Provide the [X, Y] coordinate of the cell's center where the given text is located.  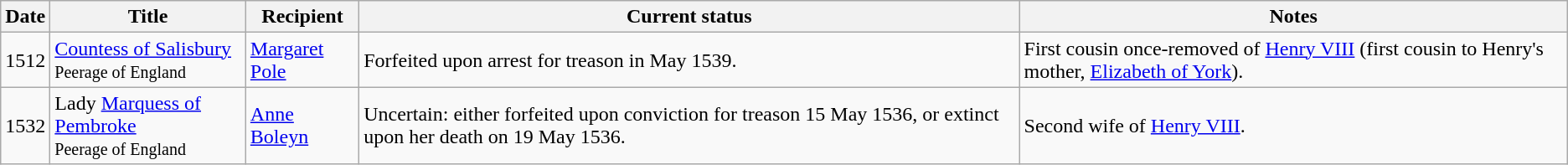
Recipient [302, 17]
Lady Marquess of PembrokePeerage of England [148, 126]
Current status [689, 17]
Date [25, 17]
First cousin once-removed of Henry VIII (first cousin to Henry's mother, Elizabeth of York). [1293, 60]
1512 [25, 60]
Forfeited upon arrest for treason in May 1539. [689, 60]
Countess of SalisburyPeerage of England [148, 60]
Uncertain: either forfeited upon conviction for treason 15 May 1536, or extinct upon her death on 19 May 1536. [689, 126]
Notes [1293, 17]
Margaret Pole [302, 60]
Title [148, 17]
Second wife of Henry VIII. [1293, 126]
1532 [25, 126]
Anne Boleyn [302, 126]
